Return the [x, y] coordinate for the center point of the cell that contains the specified text.  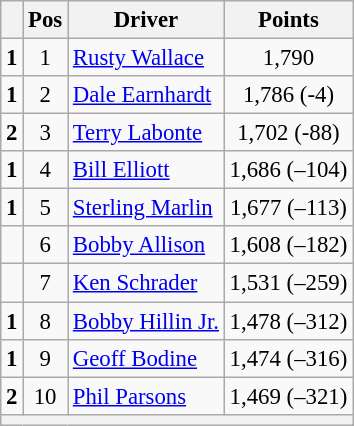
Bobby Hillin Jr. [146, 321]
3 [46, 133]
10 [46, 396]
Phil Parsons [146, 396]
Bill Elliott [146, 170]
1,478 (–312) [288, 321]
Bobby Allison [146, 245]
Rusty Wallace [146, 58]
5 [46, 208]
Geoff Bodine [146, 358]
Points [288, 20]
Pos [46, 20]
Terry Labonte [146, 133]
Sterling Marlin [146, 208]
Driver [146, 20]
Ken Schrader [146, 283]
6 [46, 245]
4 [46, 170]
1,677 (–113) [288, 208]
1,702 (-88) [288, 133]
1,786 (-4) [288, 95]
1,469 (–321) [288, 396]
Dale Earnhardt [146, 95]
7 [46, 283]
8 [46, 321]
9 [46, 358]
1,790 [288, 58]
1,474 (–316) [288, 358]
1,686 (–104) [288, 170]
1,531 (–259) [288, 283]
1,608 (–182) [288, 245]
